Search for the cell housing the specified text and yield its (x, y) center coordinate. 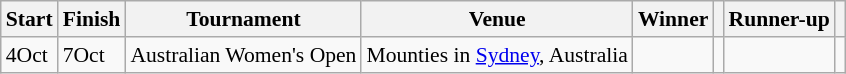
4Oct (30, 55)
Venue (496, 19)
Tournament (243, 19)
Start (30, 19)
Finish (92, 19)
Mounties in Sydney, Australia (496, 55)
Runner-up (778, 19)
Winner (674, 19)
Australian Women's Open (243, 55)
7Oct (92, 55)
